For the text-containing cell, return its midpoint in (x, y) coordinate format. 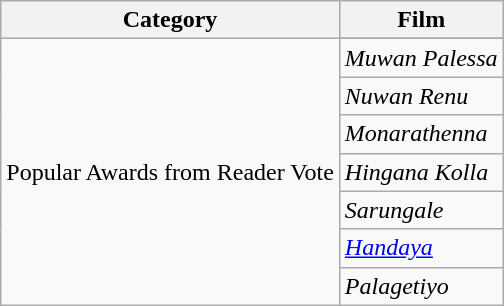
Popular Awards from Reader Vote (170, 172)
Muwan Palessa (421, 58)
Hingana Kolla (421, 172)
Monarathenna (421, 134)
Category (170, 20)
Nuwan Renu (421, 96)
Handaya (421, 248)
Palagetiyo (421, 286)
Sarungale (421, 210)
Film (421, 20)
